From the cell containing the given text, extract its center point as (X, Y) coordinate. 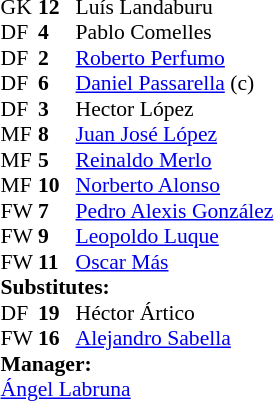
3 (57, 109)
Oscar Más (175, 262)
Reinaldo Merlo (175, 160)
Daniel Passarella (c) (175, 83)
Héctor Ártico (175, 313)
5 (57, 160)
Roberto Perfumo (175, 58)
Manager: (138, 364)
Juan José López (175, 135)
2 (57, 58)
Pedro Alexis González (175, 211)
9 (57, 237)
Norberto Alonso (175, 185)
6 (57, 83)
Alejandro Sabella (175, 339)
11 (57, 262)
8 (57, 135)
7 (57, 211)
Hector López (175, 109)
Pablo Comelles (175, 33)
16 (57, 339)
Substitutes: (138, 287)
Leopoldo Luque (175, 237)
4 (57, 33)
19 (57, 313)
10 (57, 185)
